Detect which cell encompasses the target text, then output its [x, y] center coordinate. 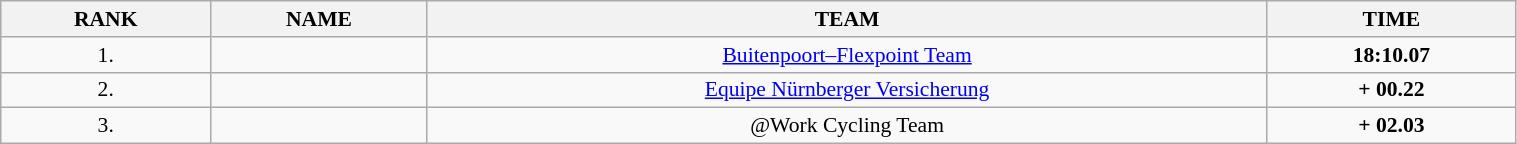
3. [106, 126]
+ 00.22 [1392, 90]
+ 02.03 [1392, 126]
@Work Cycling Team [846, 126]
TEAM [846, 19]
Equipe Nürnberger Versicherung [846, 90]
Buitenpoort–Flexpoint Team [846, 55]
TIME [1392, 19]
NAME [320, 19]
2. [106, 90]
RANK [106, 19]
18:10.07 [1392, 55]
1. [106, 55]
